Output the [x, y] coordinate of the center of the cell containing the given text.  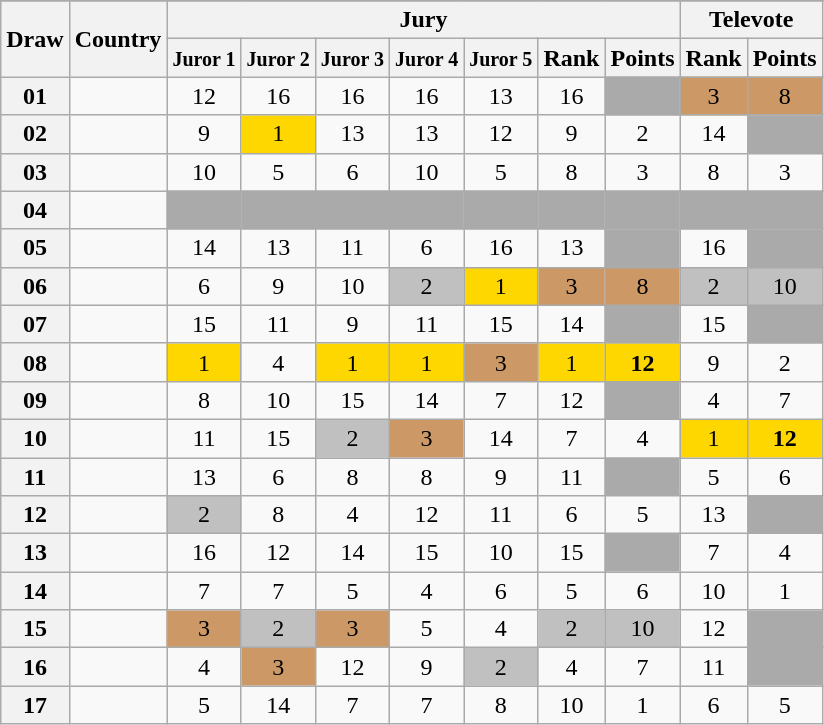
Draw [35, 39]
07 [35, 324]
02 [35, 134]
Jury [424, 20]
Televote [751, 20]
04 [35, 210]
05 [35, 248]
01 [35, 96]
03 [35, 172]
08 [35, 362]
09 [35, 400]
17 [35, 705]
Juror 1 [204, 58]
Juror 2 [278, 58]
Juror 3 [352, 58]
06 [35, 286]
Juror 5 [501, 58]
Juror 4 [426, 58]
Country [118, 39]
